For the text-containing cell, return its midpoint in [x, y] coordinate format. 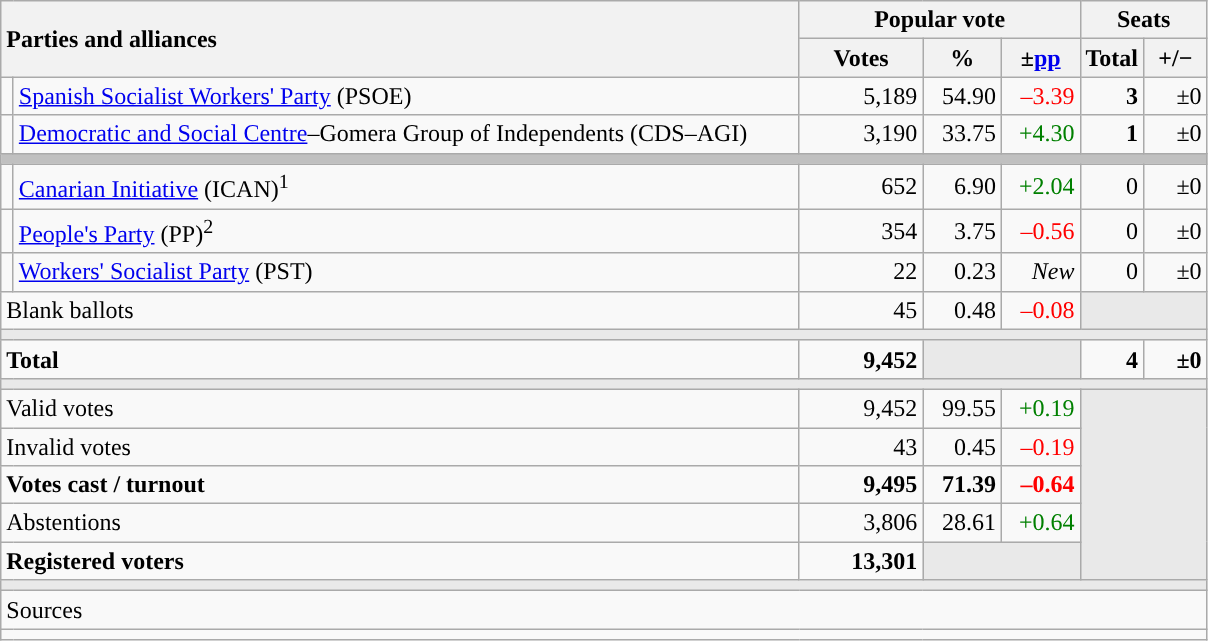
–0.56 [1040, 232]
Abstentions [400, 523]
5,189 [861, 96]
Sources [604, 610]
New [1040, 272]
13,301 [861, 561]
Votes cast / turnout [400, 485]
–0.64 [1040, 485]
0.48 [962, 310]
+0.64 [1040, 523]
652 [861, 186]
6.90 [962, 186]
Spanish Socialist Workers' Party (PSOE) [406, 96]
99.55 [962, 408]
71.39 [962, 485]
Valid votes [400, 408]
Blank ballots [400, 310]
+2.04 [1040, 186]
1 [1112, 134]
Registered voters [400, 561]
45 [861, 310]
Seats [1144, 20]
9,495 [861, 485]
0.23 [962, 272]
Parties and alliances [400, 39]
33.75 [962, 134]
–0.19 [1040, 447]
22 [861, 272]
Votes [861, 58]
+/− [1176, 58]
±pp [1040, 58]
+4.30 [1040, 134]
3 [1112, 96]
43 [861, 447]
4 [1112, 359]
+0.19 [1040, 408]
People's Party (PP)2 [406, 232]
3.75 [962, 232]
Democratic and Social Centre–Gomera Group of Independents (CDS–AGI) [406, 134]
3,806 [861, 523]
Popular vote [940, 20]
354 [861, 232]
–0.08 [1040, 310]
Invalid votes [400, 447]
–3.39 [1040, 96]
3,190 [861, 134]
54.90 [962, 96]
28.61 [962, 523]
Canarian Initiative (ICAN)1 [406, 186]
Workers' Socialist Party (PST) [406, 272]
% [962, 58]
0.45 [962, 447]
